Scan for the cell matching the given text and deliver its [x, y] coordinate at center. 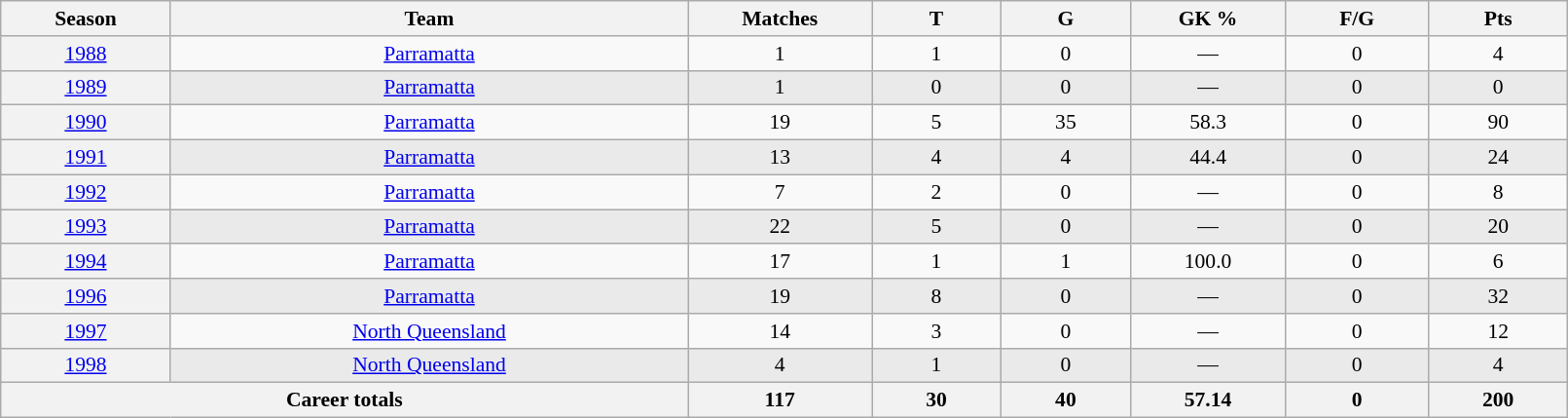
1990 [86, 123]
T [936, 19]
Pts [1499, 19]
Career totals [345, 400]
Matches [781, 19]
7 [781, 192]
Season [86, 19]
1989 [86, 88]
12 [1499, 331]
17 [781, 262]
90 [1499, 123]
117 [781, 400]
35 [1065, 123]
1994 [86, 262]
58.3 [1207, 123]
44.4 [1207, 158]
1991 [86, 158]
1996 [86, 296]
32 [1499, 296]
100.0 [1207, 262]
Team [429, 19]
57.14 [1207, 400]
1993 [86, 227]
GK % [1207, 19]
30 [936, 400]
1998 [86, 365]
1997 [86, 331]
22 [781, 227]
1992 [86, 192]
2 [936, 192]
24 [1499, 158]
20 [1499, 227]
3 [936, 331]
F/G [1357, 19]
1988 [86, 54]
G [1065, 19]
200 [1499, 400]
6 [1499, 262]
40 [1065, 400]
13 [781, 158]
14 [781, 331]
